Capture the cell that displays the provided text and extract its [X, Y] central coordinate. 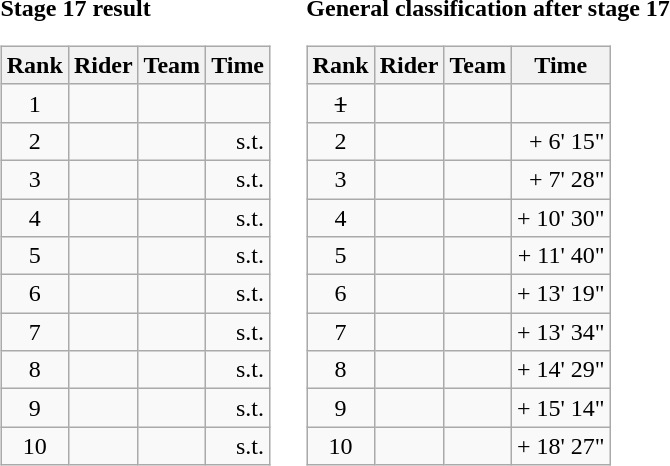
+ 6' 15" [560, 141]
+ 10' 30" [560, 217]
+ 14' 29" [560, 370]
+ 13' 19" [560, 294]
+ 13' 34" [560, 332]
+ 18' 27" [560, 446]
+ 7' 28" [560, 179]
+ 11' 40" [560, 256]
+ 15' 14" [560, 408]
